Find where the given text appears and provide that cell's center as (X, Y) coordinate. 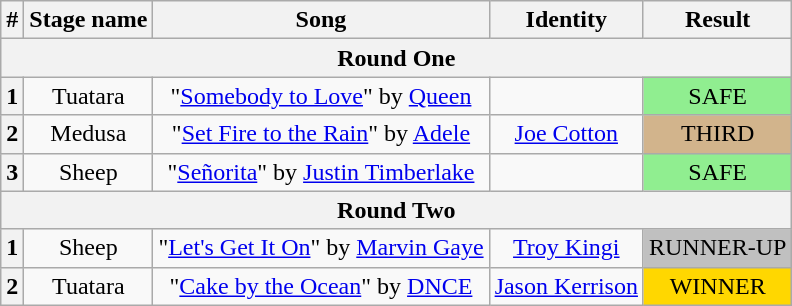
"Señorita" by Justin Timberlake (321, 172)
3 (12, 172)
"Cake by the Ocean" by DNCE (321, 286)
THIRD (717, 134)
Troy Kingi (566, 248)
Jason Kerrison (566, 286)
Joe Cotton (566, 134)
Identity (566, 20)
Round One (396, 58)
RUNNER-UP (717, 248)
Result (717, 20)
"Somebody to Love" by Queen (321, 96)
Song (321, 20)
Medusa (88, 134)
Round Two (396, 210)
"Set Fire to the Rain" by Adele (321, 134)
Stage name (88, 20)
WINNER (717, 286)
# (12, 20)
"Let's Get It On" by Marvin Gaye (321, 248)
